Capture the cell that displays the provided text and extract its (x, y) central coordinate. 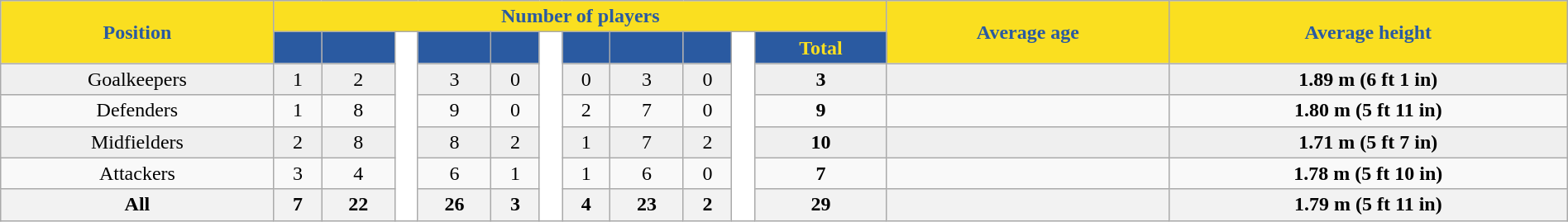
1.71 m (5 ft 7 in) (1368, 142)
Average height (1368, 32)
22 (358, 205)
1.80 m (5 ft 11 in) (1368, 111)
Midfielders (137, 142)
26 (454, 205)
Average age (1027, 32)
1.78 m (5 ft 10 in) (1368, 173)
29 (820, 205)
Total (820, 48)
Goalkeepers (137, 79)
Defenders (137, 111)
23 (647, 205)
Number of players (581, 17)
10 (820, 142)
Position (137, 32)
All (137, 205)
Attackers (137, 173)
1.89 m (6 ft 1 in) (1368, 79)
1.79 m (5 ft 11 in) (1368, 205)
